Extract the [x, y] coordinate from the center of the cell holding the provided text.  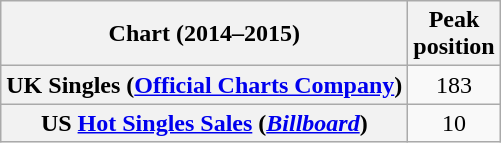
UK Singles (Official Charts Company) [204, 85]
US Hot Singles Sales (Billboard) [204, 123]
10 [454, 123]
Peakposition [454, 34]
Chart (2014–2015) [204, 34]
183 [454, 85]
